Provide the (X, Y) coordinate of the cell's center where the given text is located.  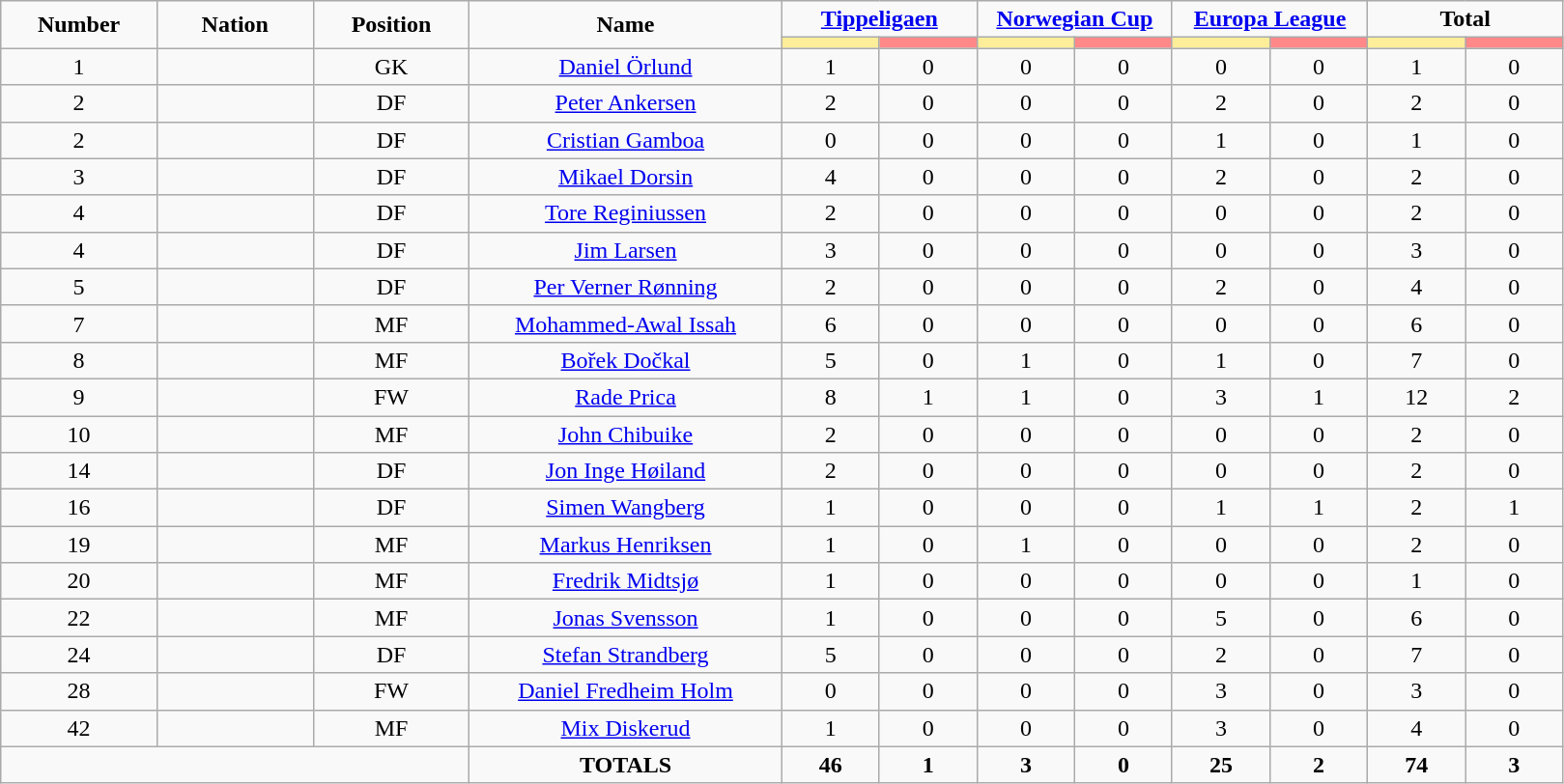
Mikael Dorsin (626, 177)
25 (1221, 765)
14 (79, 471)
Mohammed-Awal Issah (626, 323)
Fredrik Midtsjø (626, 581)
42 (79, 728)
Total (1465, 19)
9 (79, 397)
Jonas Svensson (626, 618)
Simen Wangberg (626, 508)
12 (1416, 397)
Markus Henriksen (626, 545)
Number (79, 25)
Peter Ankersen (626, 103)
16 (79, 508)
Tore Reginiussen (626, 213)
Jim Larsen (626, 250)
Per Verner Rønning (626, 287)
Position (391, 25)
46 (831, 765)
22 (79, 618)
20 (79, 581)
Daniel Fredheim Holm (626, 691)
Nation (235, 25)
Rade Prica (626, 397)
19 (79, 545)
Jon Inge Høiland (626, 471)
74 (1416, 765)
Cristian Gamboa (626, 140)
Name (626, 25)
John Chibuike (626, 434)
TOTALS (626, 765)
GK (391, 67)
Europa League (1269, 19)
Bořek Dočkal (626, 360)
28 (79, 691)
10 (79, 434)
24 (79, 655)
Daniel Örlund (626, 67)
Mix Diskerud (626, 728)
Tippeligaen (879, 19)
Stefan Strandberg (626, 655)
Norwegian Cup (1074, 19)
